Output the (x, y) coordinate of the center of the cell containing the given text.  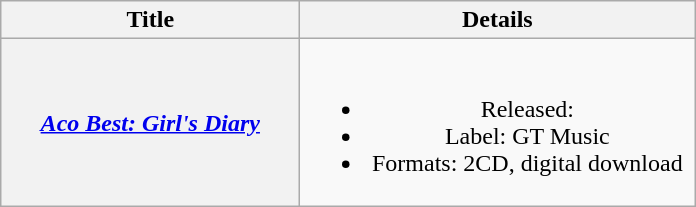
Released: Label: GT MusicFormats: 2CD, digital download (498, 122)
Details (498, 20)
Title (150, 20)
Aco Best: Girl's Diary (150, 122)
